Scan for the cell matching the given text and deliver its (X, Y) coordinate at center. 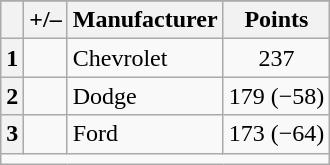
3 (12, 134)
Manufacturer (145, 20)
Chevrolet (145, 58)
+/– (46, 20)
Dodge (145, 96)
Ford (145, 134)
1 (12, 58)
237 (276, 58)
2 (12, 96)
179 (−58) (276, 96)
Points (276, 20)
173 (−64) (276, 134)
